Locate the cell with the specified text and output its [X, Y] center coordinate. 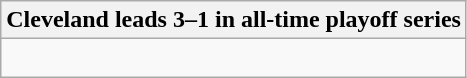
Cleveland leads 3–1 in all-time playoff series [234, 20]
